Return the [X, Y] coordinate for the center point of the cell that contains the specified text.  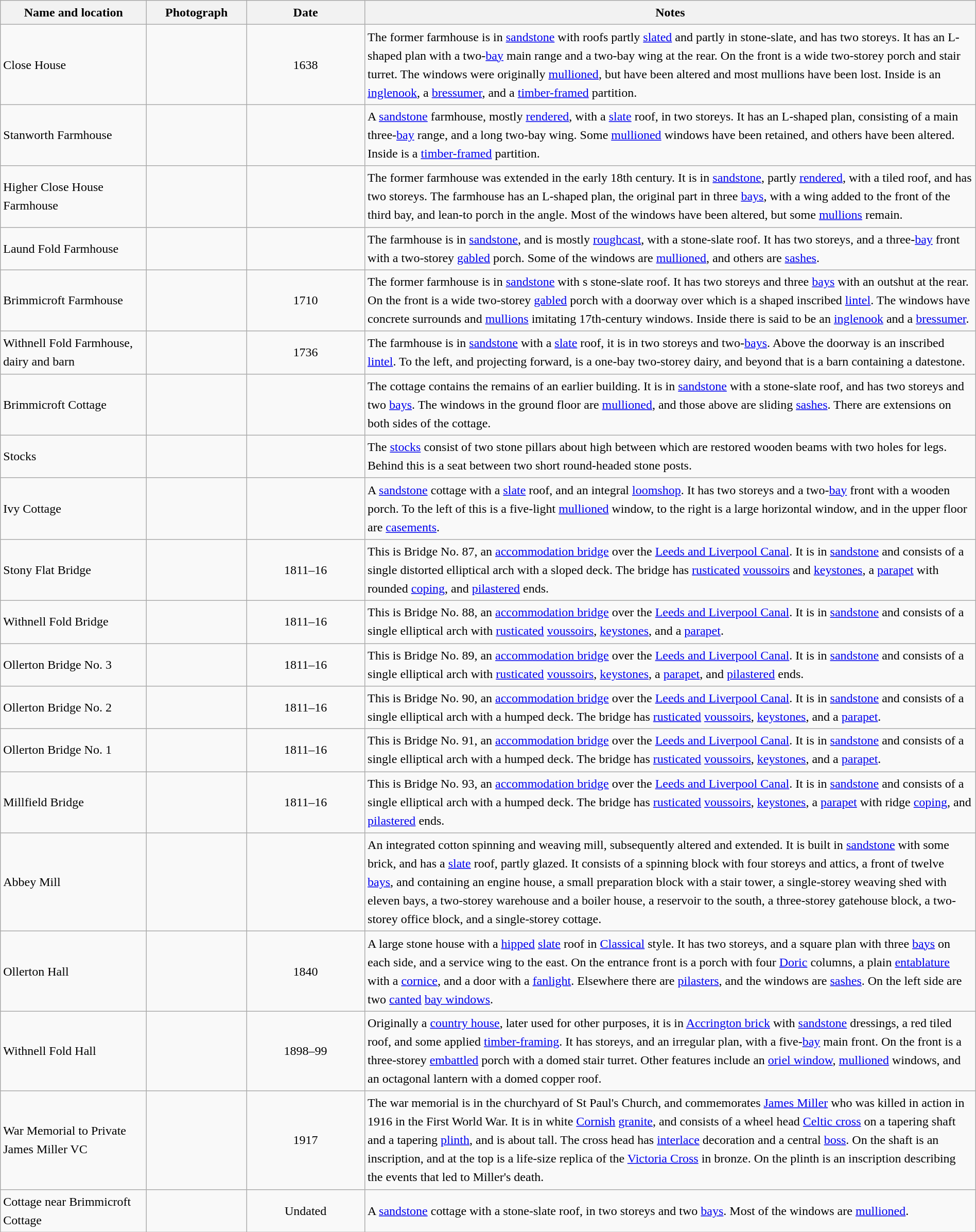
Name and location [74, 12]
1638 [306, 65]
Ollerton Bridge No. 1 [74, 751]
A sandstone cottage with a stone-slate roof, in two storeys and two bays. Most of the windows are mullioned. [670, 1211]
Withnell Fold Bridge [74, 622]
1710 [306, 301]
Millfield Bridge [74, 802]
Stocks [74, 456]
Withnell Fold Farmhouse, dairy and barn [74, 352]
1898–99 [306, 1051]
Withnell Fold Hall [74, 1051]
Photograph [197, 12]
Stanworth Farmhouse [74, 135]
Ollerton Bridge No. 2 [74, 707]
Close House [74, 65]
Abbey Mill [74, 882]
Undated [306, 1211]
Stony Flat Bridge [74, 569]
Laund Fold Farmhouse [74, 248]
Brimmicroft Cottage [74, 405]
Brimmicroft Farmhouse [74, 301]
1840 [306, 971]
Cottage near Brimmicroft Cottage [74, 1211]
Date [306, 12]
War Memorial to Private James Miller VC [74, 1140]
1736 [306, 352]
Ivy Cottage [74, 509]
Ollerton Bridge No. 3 [74, 665]
Notes [670, 12]
Ollerton Hall [74, 971]
1917 [306, 1140]
Higher Close House Farmhouse [74, 197]
